From the cell containing the given text, extract its center point as (x, y) coordinate. 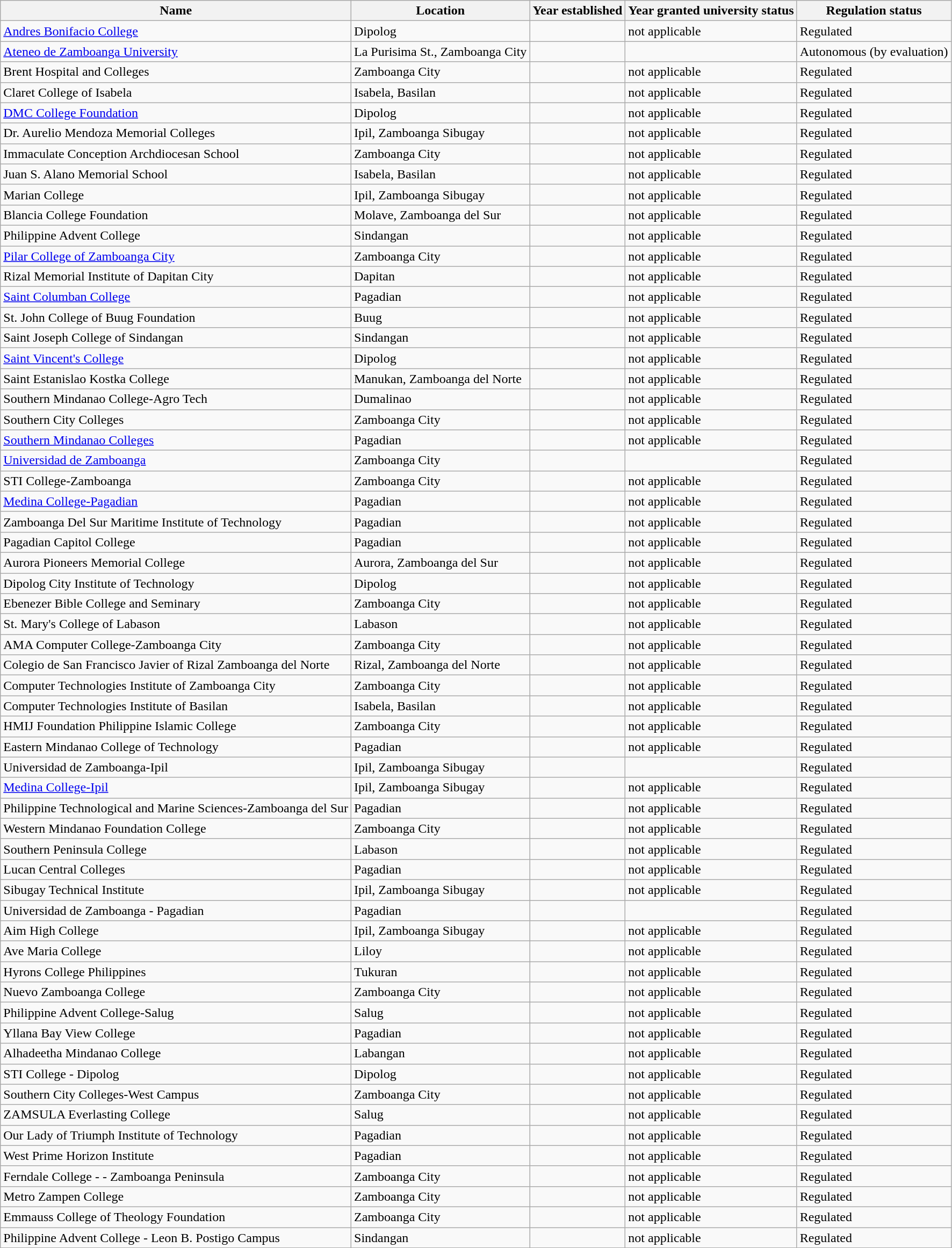
Tukuran (441, 972)
Autonomous (by evaluation) (874, 52)
Immaculate Conception Archdiocesan School (176, 154)
Computer Technologies Institute of Zamboanga City (176, 686)
Aim High College (176, 931)
Sibugay Technical Institute (176, 890)
DMC College Foundation (176, 113)
West Prime Horizon Institute (176, 1156)
Computer Technologies Institute of Basilan (176, 706)
Yllana Bay View College (176, 1033)
STI College-Zamboanga (176, 481)
Philippine Advent College - Leon B. Postigo Campus (176, 1237)
Alhadeetha Mindanao College (176, 1054)
Name (176, 11)
Rizal, Zamboanga del Norte (441, 665)
HMIJ Foundation Philippine Islamic College (176, 726)
Brent Hospital and Colleges (176, 72)
Nuevo Zamboanga College (176, 992)
Marian College (176, 194)
Buug (441, 318)
Aurora Pioneers Memorial College (176, 562)
Philippine Advent College-Salug (176, 1013)
Southern Mindanao College-Agro Tech (176, 399)
Blancia College Foundation (176, 215)
Pagadian Capitol College (176, 542)
St. Mary's College of Labason (176, 624)
Year granted university status (711, 11)
Rizal Memorial Institute of Dapitan City (176, 277)
Dipolog City Institute of Technology (176, 583)
Lucan Central Colleges (176, 869)
Saint Joseph College of Sindangan (176, 338)
Ebenezer Bible College and Seminary (176, 604)
Ave Maria College (176, 951)
Manukan, Zamboanga del Norte (441, 379)
Universidad de Zamboanga (176, 460)
ZAMSULA Everlasting College (176, 1115)
Hyrons College Philippines (176, 972)
Western Mindanao Foundation College (176, 828)
La Purisima St., Zamboanga City (441, 52)
Saint Estanislao Kostka College (176, 379)
Regulation status (874, 11)
Ateneo de Zamboanga University (176, 52)
Philippine Advent College (176, 235)
Location (441, 11)
Liloy (441, 951)
Medina College-Pagadian (176, 501)
Ferndale College - - Zamboanga Peninsula (176, 1176)
Pilar College of Zamboanga City (176, 256)
Medina College-Ipil (176, 788)
Our Lady of Triumph Institute of Technology (176, 1135)
Saint Vincent's College (176, 358)
Eastern Mindanao College of Technology (176, 747)
Dumalinao (441, 399)
Universidad de Zamboanga - Pagadian (176, 911)
Universidad de Zamboanga-Ipil (176, 767)
Southern City Colleges-West Campus (176, 1094)
Labangan (441, 1054)
Emmauss College of Theology Foundation (176, 1217)
STI College - Dipolog (176, 1074)
Claret College of Isabela (176, 92)
Juan S. Alano Memorial School (176, 174)
Year established (578, 11)
Molave, Zamboanga del Sur (441, 215)
Zamboanga Del Sur Maritime Institute of Technology (176, 522)
Southern City Colleges (176, 420)
AMA Computer College-Zamboanga City (176, 645)
St. John College of Buug Foundation (176, 318)
Southern Mindanao Colleges (176, 440)
Philippine Technological and Marine Sciences-Zamboanga del Sur (176, 808)
Metro Zampen College (176, 1196)
Southern Peninsula College (176, 849)
Aurora, Zamboanga del Sur (441, 562)
Dapitan (441, 277)
Colegio de San Francisco Javier of Rizal Zamboanga del Norte (176, 665)
Andres Bonifacio College (176, 31)
Dr. Aurelio Mendoza Memorial Colleges (176, 133)
Saint Columban College (176, 297)
